From the cell containing the given text, extract its center point as [X, Y] coordinate. 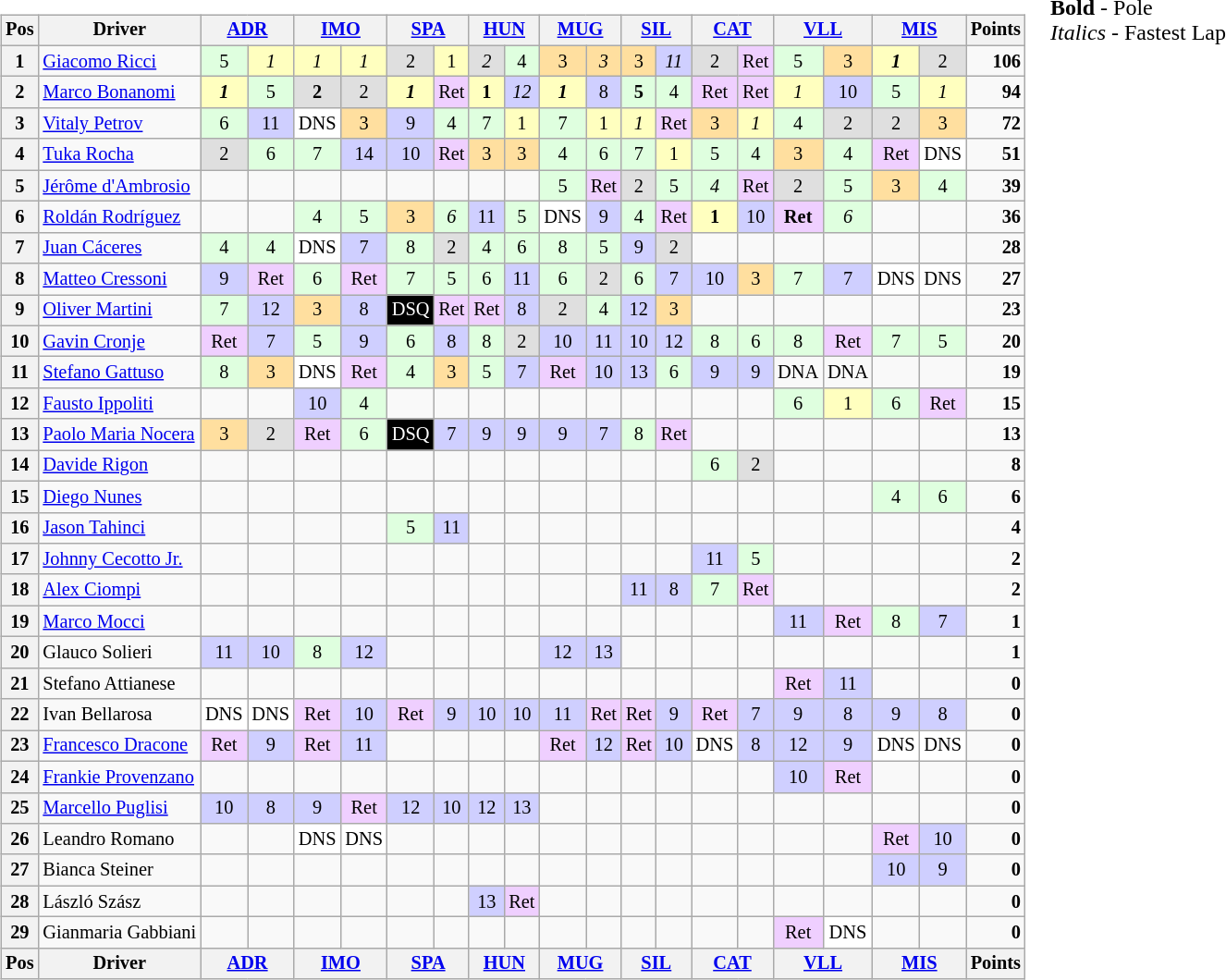
16 [19, 528]
Paolo Maria Nocera [119, 435]
Giacomo Ricci [119, 61]
Oliver Martini [119, 311]
36 [996, 217]
Stefano Attianese [119, 683]
Frankie Provenzano [119, 777]
Stefano Gattuso [119, 373]
Marco Bonanomi [119, 92]
25 [19, 808]
Roldán Rodríguez [119, 217]
Juan Cáceres [119, 248]
Tuka Rocha [119, 154]
21 [19, 683]
39 [996, 186]
Vitaly Petrov [119, 124]
Jason Tahinci [119, 528]
László Szász [119, 901]
29 [19, 933]
Diego Nunes [119, 496]
18 [19, 590]
Ivan Bellarosa [119, 715]
Francesco Dracone [119, 746]
Marcello Puglisi [119, 808]
Alex Ciompi [119, 590]
94 [996, 92]
Fausto Ippoliti [119, 404]
Bianca Steiner [119, 870]
24 [19, 777]
72 [996, 124]
26 [19, 839]
106 [996, 61]
Glauco Solieri [119, 653]
51 [996, 154]
Gavin Cronje [119, 341]
Matteo Cressoni [119, 279]
17 [19, 559]
Davide Rigon [119, 466]
Jérôme d'Ambrosio [119, 186]
Marco Mocci [119, 621]
Johnny Cecotto Jr. [119, 559]
22 [19, 715]
Leandro Romano [119, 839]
Gianmaria Gabbiani [119, 933]
